Extract the [X, Y] coordinate from the center of the cell holding the provided text.  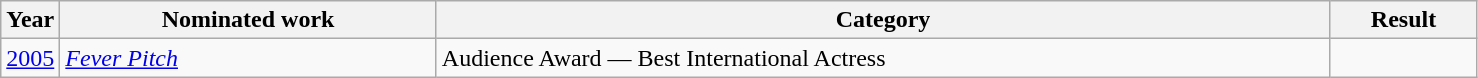
Category [882, 20]
Year [30, 20]
Fever Pitch [248, 58]
Audience Award — Best International Actress [882, 58]
Nominated work [248, 20]
Result [1404, 20]
2005 [30, 58]
